Locate the cell with the specified text and output its [x, y] center coordinate. 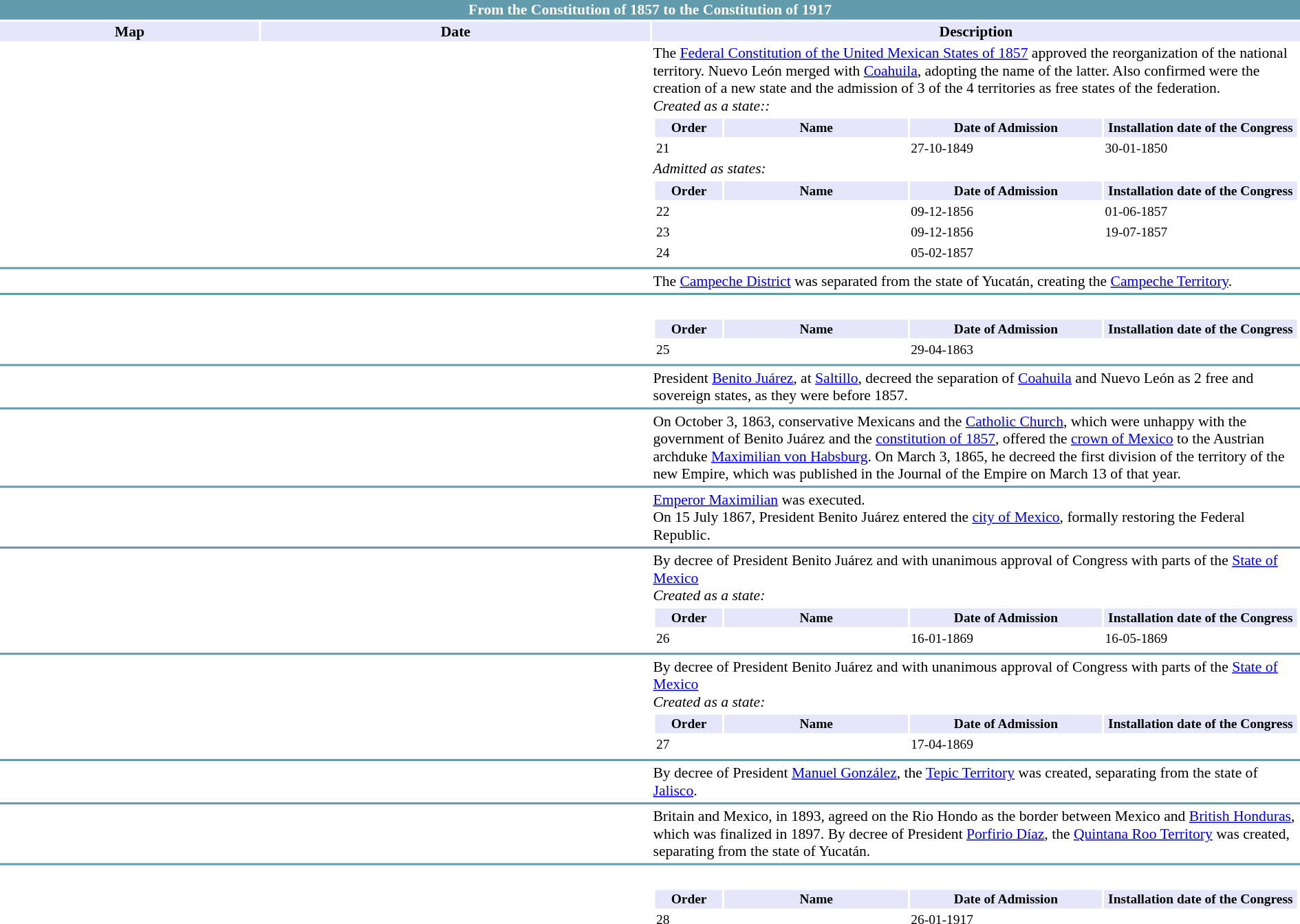
Description [976, 32]
22 [689, 212]
29-04-1863 [1006, 349]
30-01-1850 [1200, 148]
16-05-1869 [1200, 638]
Emperor Maximilian was executed.On 15 July 1867, President Benito Juárez entered the city of Mexico, formally restoring the Federal Republic. [976, 517]
The Campeche District was separated from the state of Yucatán, creating the Campeche Territory. [976, 280]
26 [689, 638]
16-01-1869 [1006, 638]
27-10-1849 [1006, 148]
17-04-1869 [1006, 745]
21 [689, 148]
President Benito Juárez, at Saltillo, decreed the separation of Coahuila and Nuevo León as 2 free and sovereign states, as they were before 1857. [976, 387]
19-07-1857 [1200, 232]
23 [689, 232]
Map [129, 32]
24 [689, 253]
Order Name Date of Admission Installation date of the Congress 25 29-04-1863 [976, 329]
05-02-1857 [1006, 253]
From the Constitution of 1857 to the Constitution of 1917 [650, 10]
By decree of President Manuel González, the Tepic Territory was created, separating from the state of Jalisco. [976, 782]
27 [689, 745]
25 [689, 349]
Date [455, 32]
01-06-1857 [1200, 212]
